Capture the cell that displays the provided text and extract its (X, Y) central coordinate. 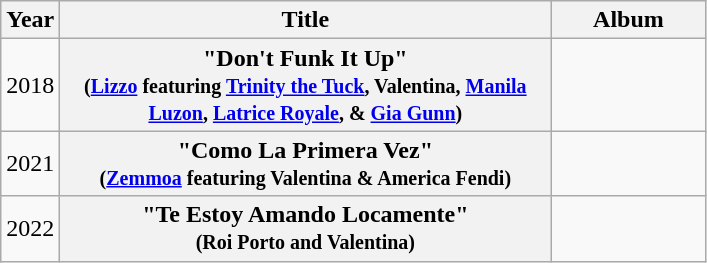
2021 (30, 164)
"Te Estoy Amando Locamente"(Roi Porto and Valentina) (306, 228)
2018 (30, 85)
Title (306, 20)
Album (628, 20)
"Como La Primera Vez" (Zemmoa featuring Valentina & America Fendi) (306, 164)
Year (30, 20)
"Don't Funk It Up" (Lizzo featuring Trinity the Tuck, Valentina, Manila Luzon, Latrice Royale, & Gia Gunn) (306, 85)
2022 (30, 228)
